Search for the cell housing the specified text and yield its [x, y] center coordinate. 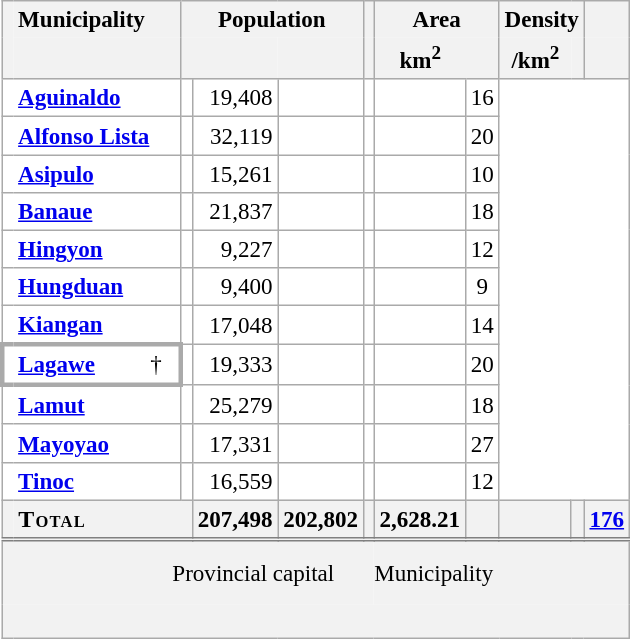
2,628.21 [420, 520]
Provincial capital [253, 571]
Population [272, 20]
10 [482, 174]
9,227 [235, 249]
9 [482, 287]
9,400 [235, 287]
32,119 [235, 136]
Lagawe [74, 366]
19,333 [235, 366]
19,408 [235, 98]
Alfonso Lista [98, 136]
27 [482, 443]
Hingyon [98, 249]
15,261 [235, 174]
176 [606, 520]
Area [436, 20]
17,331 [235, 443]
km2 [420, 59]
16,559 [235, 481]
21,837 [235, 211]
Banaue [98, 211]
Density [542, 20]
Lamut [98, 404]
Hungduan [98, 287]
Aguinaldo [98, 98]
Total [104, 520]
16 [482, 98]
Tinoc [98, 481]
/km2 [535, 59]
Mayoyao [98, 443]
25,279 [235, 404]
Asipulo [98, 174]
202,802 [321, 520]
14 [482, 324]
17,048 [235, 324]
Kiangan [98, 324]
207,498 [235, 520]
† [156, 366]
